Locate the cell with the specified text and output its (x, y) center coordinate. 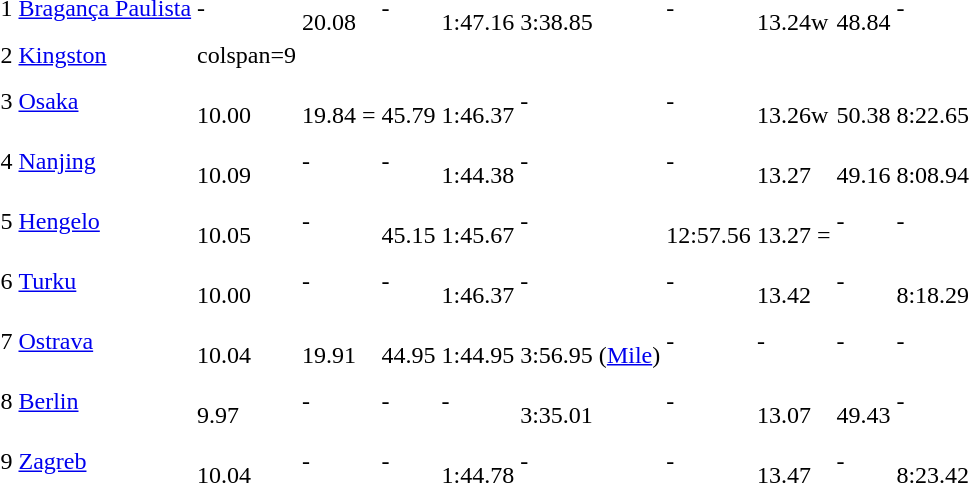
19.91 (338, 342)
Berlin (105, 402)
12:57.56 (709, 222)
49.43 (864, 402)
1:44.95 (478, 342)
9.97 (247, 402)
13.26w (794, 102)
Kingston (105, 55)
49.16 (864, 162)
Hengelo (105, 222)
Osaka (105, 102)
10.05 (247, 222)
3:35.01 (590, 402)
45.15 (408, 222)
1:45.67 (478, 222)
Ostrava (105, 342)
44.95 (408, 342)
13.42 (794, 282)
1:44.38 (478, 162)
45.79 (408, 102)
50.38 (864, 102)
19.84 = (338, 102)
Nanjing (105, 162)
13.27 = (794, 222)
10.09 (247, 162)
13.07 (794, 402)
colspan=9 (247, 55)
13.27 (794, 162)
Turku (105, 282)
10.04 (247, 342)
3:56.95 (Mile) (590, 342)
